For the text-containing cell, return its midpoint in [x, y] coordinate format. 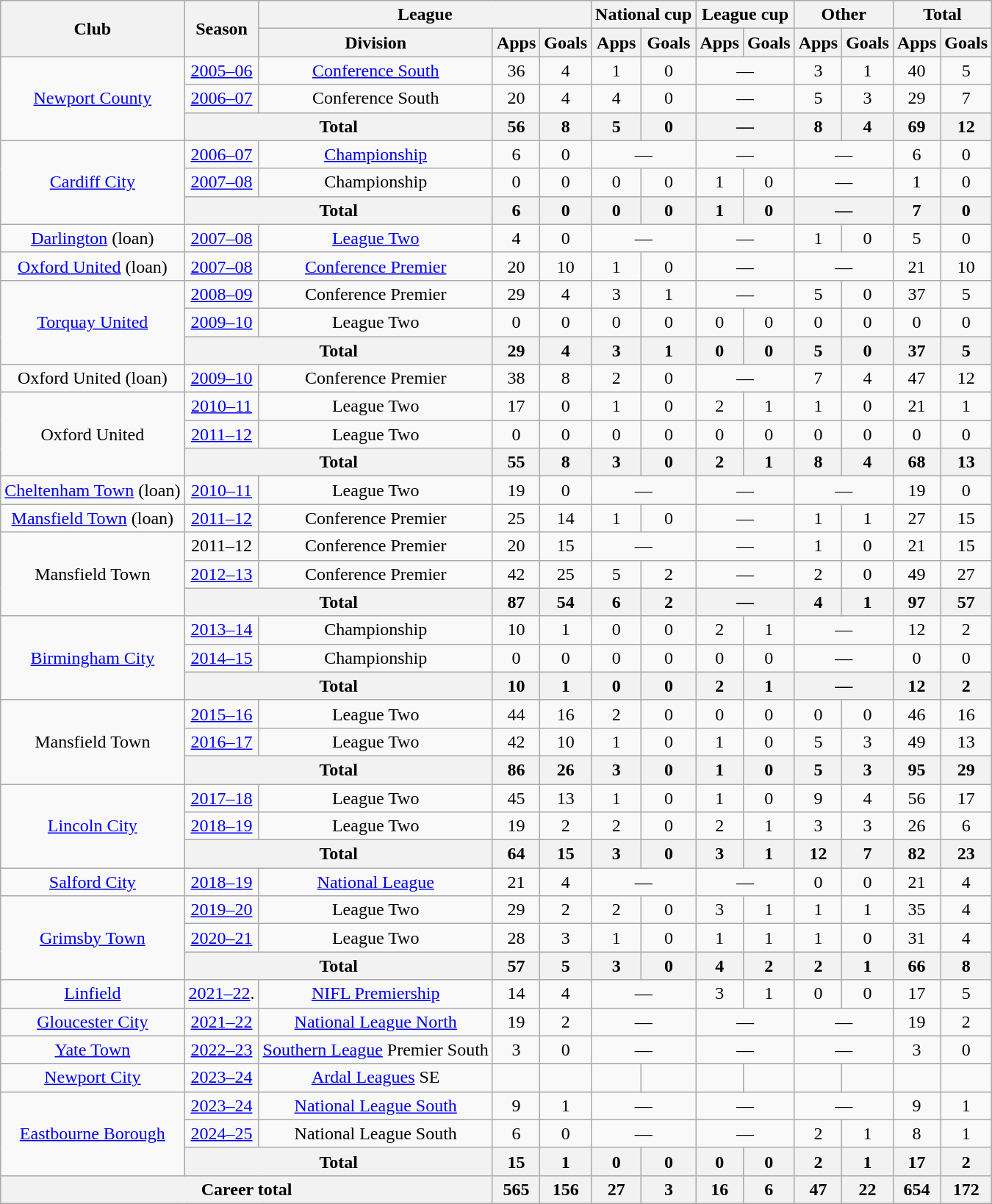
2015–16 [222, 714]
Ardal Leagues SE [375, 1078]
Cardiff City [93, 182]
2021–22 [222, 1022]
22 [868, 1189]
Cheltenham Town (loan) [93, 490]
2014–15 [222, 658]
National cup [644, 15]
National League [375, 882]
45 [516, 798]
55 [516, 462]
86 [516, 770]
Birmingham City [93, 658]
23 [966, 854]
95 [916, 770]
40 [916, 71]
654 [916, 1189]
66 [916, 966]
League [425, 15]
Eastbourne Borough [93, 1133]
Southern League Premier South [375, 1050]
82 [916, 854]
31 [916, 938]
2012–13 [222, 574]
Grimsby Town [93, 938]
68 [916, 462]
69 [916, 126]
28 [516, 938]
2024–25 [222, 1133]
2016–17 [222, 742]
NIFL Premiership [375, 994]
2020–21 [222, 938]
64 [516, 854]
Torquay United [93, 322]
Gloucester City [93, 1022]
2005–06 [222, 71]
Linfield [93, 994]
2019–20 [222, 910]
44 [516, 714]
38 [516, 379]
54 [566, 602]
2017–18 [222, 798]
Other [844, 15]
565 [516, 1189]
87 [516, 602]
2008–09 [222, 294]
36 [516, 71]
Mansfield Town (loan) [93, 518]
2021–22. [222, 994]
Lincoln City [93, 825]
Career total [247, 1189]
156 [566, 1189]
2022–23 [222, 1050]
Season [222, 29]
172 [966, 1189]
Darlington (loan) [93, 238]
Oxford United [93, 434]
46 [916, 714]
Division [375, 43]
Newport City [93, 1078]
Newport County [93, 98]
35 [916, 910]
League cup [745, 15]
Yate Town [93, 1050]
2013–14 [222, 630]
Salford City [93, 882]
National League North [375, 1022]
Club [93, 29]
97 [916, 602]
